Return the [X, Y] coordinate for the center point of the cell that contains the specified text.  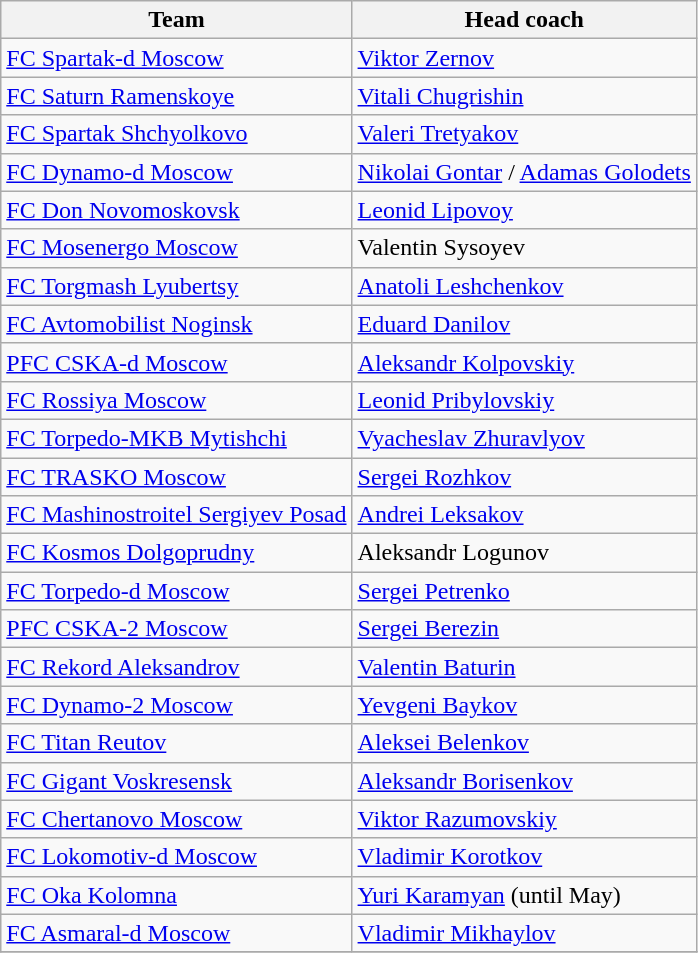
Sergei Rozhkov [524, 477]
Aleksandr Borisenkov [524, 781]
FC Don Novomoskovsk [176, 210]
FC Kosmos Dolgoprudny [176, 553]
FC Rossiya Moscow [176, 400]
FC Torgmash Lyubertsy [176, 286]
Sergei Petrenko [524, 591]
Yuri Karamyan (until May) [524, 895]
FC Lokomotiv-d Moscow [176, 857]
Leonid Pribylovskiy [524, 400]
FC Dynamo-2 Moscow [176, 705]
FC Gigant Voskresensk [176, 781]
Nikolai Gontar / Adamas Golodets [524, 172]
FC Spartak Shchyolkovo [176, 134]
Leonid Lipovoy [524, 210]
Aleksandr Logunov [524, 553]
Yevgeni Baykov [524, 705]
Anatoli Leshchenkov [524, 286]
FC Avtomobilist Noginsk [176, 324]
FC Saturn Ramenskoye [176, 96]
FC Torpedo-MKB Mytishchi [176, 438]
PFC CSKA-2 Moscow [176, 629]
Viktor Zernov [524, 58]
PFC CSKA-d Moscow [176, 362]
Valentin Sysoyev [524, 248]
Vitali Chugrishin [524, 96]
FC Asmaral-d Moscow [176, 933]
Team [176, 20]
Vyacheslav Zhuravlyov [524, 438]
FC Mosenergo Moscow [176, 248]
FC TRASKO Moscow [176, 477]
FC Spartak-d Moscow [176, 58]
Aleksandr Kolpovskiy [524, 362]
FC Chertanovo Moscow [176, 819]
Valeri Tretyakov [524, 134]
FC Torpedo-d Moscow [176, 591]
FC Mashinostroitel Sergiyev Posad [176, 515]
Head coach [524, 20]
FC Rekord Aleksandrov [176, 667]
Vladimir Korotkov [524, 857]
FC Titan Reutov [176, 743]
Viktor Razumovskiy [524, 819]
Aleksei Belenkov [524, 743]
FC Dynamo-d Moscow [176, 172]
Andrei Leksakov [524, 515]
Valentin Baturin [524, 667]
FC Oka Kolomna [176, 895]
Sergei Berezin [524, 629]
Eduard Danilov [524, 324]
Vladimir Mikhaylov [524, 933]
